Locate the cell with the specified text and output its (X, Y) center coordinate. 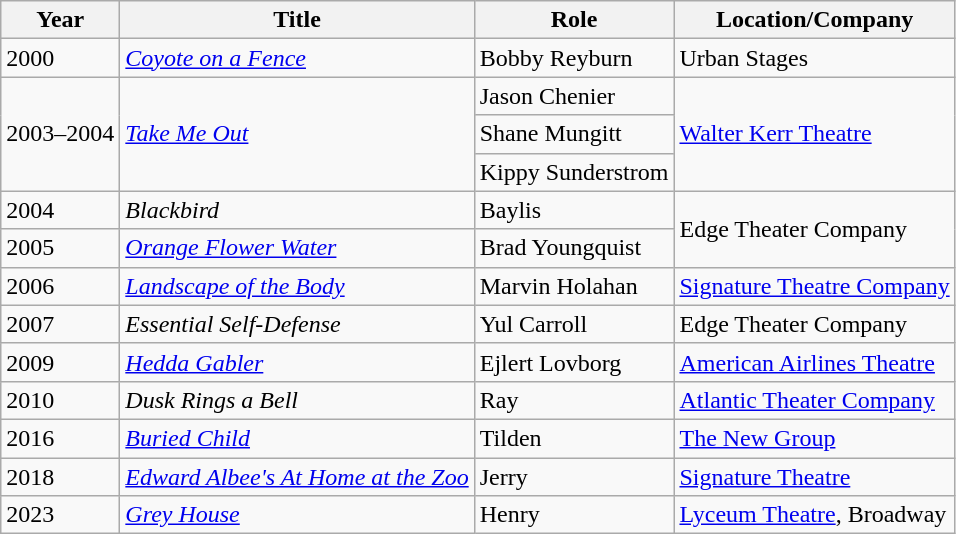
Ejlert Lovborg (574, 362)
Ray (574, 400)
2016 (60, 438)
2003–2004 (60, 134)
Baylis (574, 210)
Walter Kerr Theatre (814, 134)
Yul Carroll (574, 324)
The New Group (814, 438)
Henry (574, 515)
Hedda Gabler (297, 362)
Coyote on a Fence (297, 58)
Atlantic Theater Company (814, 400)
Role (574, 20)
Essential Self-Defense (297, 324)
Tilden (574, 438)
2000 (60, 58)
2007 (60, 324)
2005 (60, 248)
Jerry (574, 477)
Shane Mungitt (574, 134)
Orange Flower Water (297, 248)
2023 (60, 515)
Marvin Holahan (574, 286)
Location/Company (814, 20)
Lyceum Theatre, Broadway (814, 515)
Urban Stages (814, 58)
Landscape of the Body (297, 286)
Jason Chenier (574, 96)
Blackbird (297, 210)
Edward Albee's At Home at the Zoo (297, 477)
Take Me Out (297, 134)
Signature Theatre Company (814, 286)
2018 (60, 477)
2009 (60, 362)
Kippy Sunderstrom (574, 172)
Bobby Reyburn (574, 58)
Grey House (297, 515)
2004 (60, 210)
2010 (60, 400)
Buried Child (297, 438)
2006 (60, 286)
Brad Youngquist (574, 248)
Dusk Rings a Bell (297, 400)
Title (297, 20)
Signature Theatre (814, 477)
Year (60, 20)
American Airlines Theatre (814, 362)
